Extract the (x, y) coordinate from the center of the cell holding the provided text.  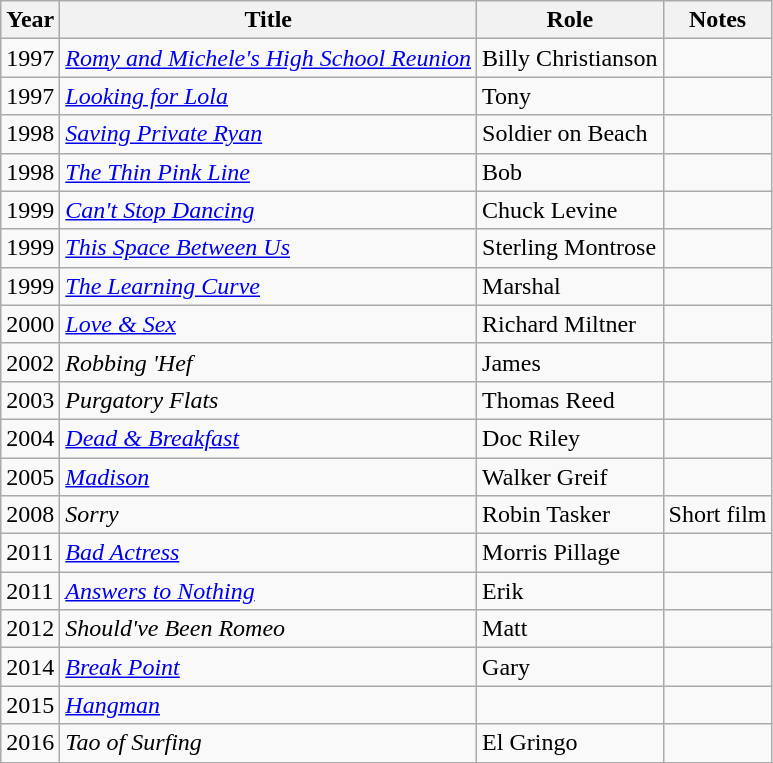
2004 (30, 438)
Year (30, 20)
Bob (570, 172)
Love & Sex (268, 324)
Robin Tasker (570, 515)
2002 (30, 362)
Walker Greif (570, 477)
Billy Christianson (570, 58)
Tao of Surfing (268, 743)
2014 (30, 667)
Should've Been Romeo (268, 629)
Short film (718, 515)
Purgatory Flats (268, 400)
This Space Between Us (268, 248)
Robbing 'Hef (268, 362)
Thomas Reed (570, 400)
2015 (30, 705)
Sorry (268, 515)
Hangman (268, 705)
2016 (30, 743)
2000 (30, 324)
The Thin Pink Line (268, 172)
Erik (570, 591)
Bad Actress (268, 553)
2005 (30, 477)
Looking for Lola (268, 96)
Richard Miltner (570, 324)
Morris Pillage (570, 553)
Saving Private Ryan (268, 134)
Can't Stop Dancing (268, 210)
Chuck Levine (570, 210)
Soldier on Beach (570, 134)
James (570, 362)
Role (570, 20)
Notes (718, 20)
Gary (570, 667)
2012 (30, 629)
2003 (30, 400)
Tony (570, 96)
Break Point (268, 667)
2008 (30, 515)
Marshal (570, 286)
The Learning Curve (268, 286)
Sterling Montrose (570, 248)
Dead & Breakfast (268, 438)
Title (268, 20)
El Gringo (570, 743)
Madison (268, 477)
Matt (570, 629)
Doc Riley (570, 438)
Romy and Michele's High School Reunion (268, 58)
Answers to Nothing (268, 591)
